Provide the (x, y) coordinate of the cell's center where the given text is located.  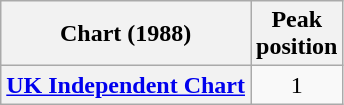
Peakposition (297, 34)
UK Independent Chart (126, 85)
1 (297, 85)
Chart (1988) (126, 34)
